Return the (x, y) coordinate for the center point of the cell that contains the specified text.  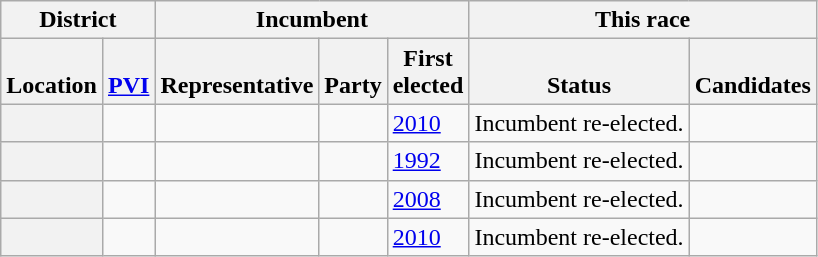
Candidates (752, 72)
Firstelected (428, 72)
Incumbent (312, 20)
2008 (428, 199)
Party (353, 72)
District (78, 20)
Representative (237, 72)
This race (642, 20)
Location (52, 72)
1992 (428, 161)
Status (579, 72)
PVI (128, 72)
